Extract the [x, y] coordinate from the center of the cell holding the provided text.  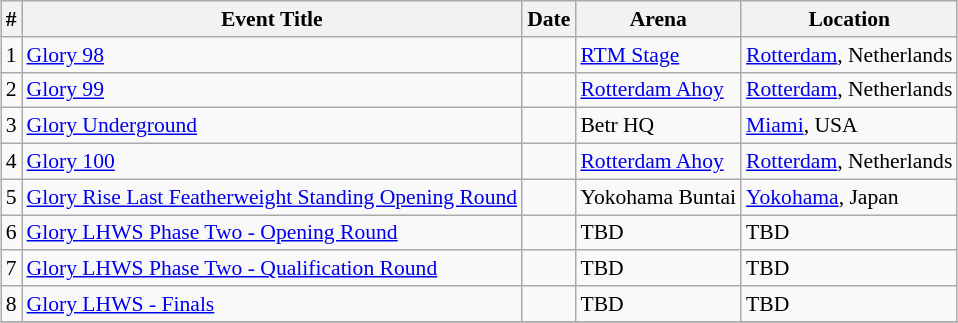
Glory 99 [272, 90]
8 [12, 304]
Glory LHWS Phase Two - Opening Round [272, 233]
5 [12, 197]
Glory 98 [272, 55]
RTM Stage [658, 55]
Glory Underground [272, 126]
Miami, USA [849, 126]
Betr HQ [658, 126]
Date [548, 19]
Arena [658, 19]
Yokohama Buntai [658, 197]
Glory Rise Last Featherweight Standing Opening Round [272, 197]
# [12, 19]
1 [12, 55]
2 [12, 90]
Glory LHWS Phase Two - Qualification Round [272, 269]
Yokohama, Japan [849, 197]
Glory 100 [272, 162]
Event Title [272, 19]
3 [12, 126]
4 [12, 162]
Location [849, 19]
7 [12, 269]
6 [12, 233]
Glory LHWS - Finals [272, 304]
